Pinpoint the cell where the given text exists, returning its [x, y] midpoint coordinate. 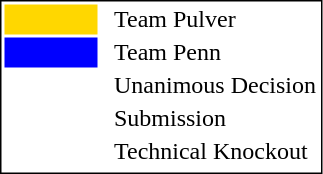
Team Pulver [214, 19]
Unanimous Decision [214, 85]
Team Penn [214, 53]
Submission [214, 119]
Technical Knockout [214, 151]
